Return [x, y] of the center of cell containing provided text 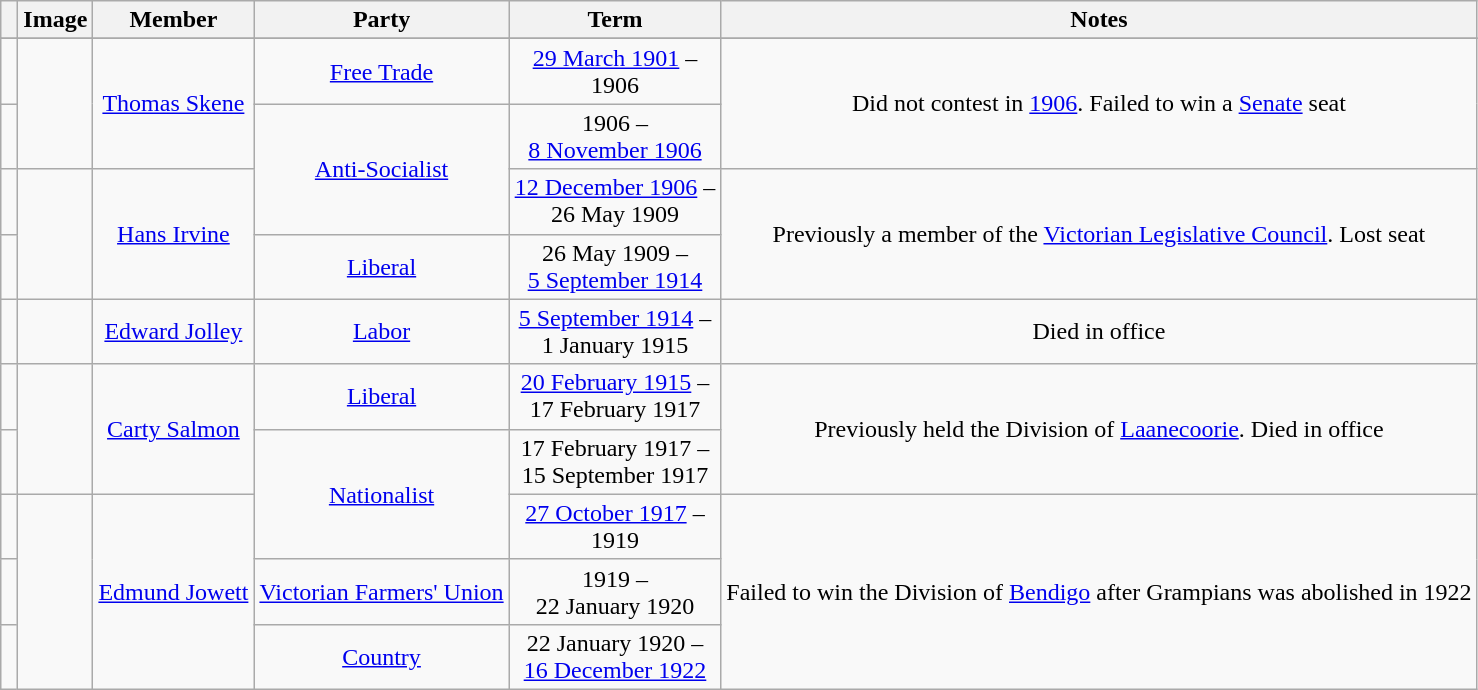
Victorian Farmers' Union [382, 592]
Nationalist [382, 494]
Party [382, 20]
29 March 1901 –1906 [615, 72]
Edmund Jowett [174, 592]
Carty Salmon [174, 429]
Did not contest in 1906. Failed to win a Senate seat [1099, 104]
Notes [1099, 20]
Previously a member of the Victorian Legislative Council. Lost seat [1099, 234]
5 September 1914 –1 January 1915 [615, 332]
Previously held the Division of Laanecoorie. Died in office [1099, 429]
Died in office [1099, 332]
Image [56, 20]
17 February 1917 –15 September 1917 [615, 462]
Anti-Socialist [382, 169]
Country [382, 656]
1906 –8 November 1906 [615, 136]
Edward Jolley [174, 332]
Term [615, 20]
22 January 1920 –16 December 1922 [615, 656]
1919 –22 January 1920 [615, 592]
Hans Irvine [174, 234]
26 May 1909 –5 September 1914 [615, 266]
12 December 1906 –26 May 1909 [615, 202]
27 October 1917 –1919 [615, 526]
Labor [382, 332]
20 February 1915 –17 February 1917 [615, 396]
Failed to win the Division of Bendigo after Grampians was abolished in 1922 [1099, 592]
Member [174, 20]
Thomas Skene [174, 104]
Free Trade [382, 72]
